Capture the cell that displays the provided text and extract its (X, Y) central coordinate. 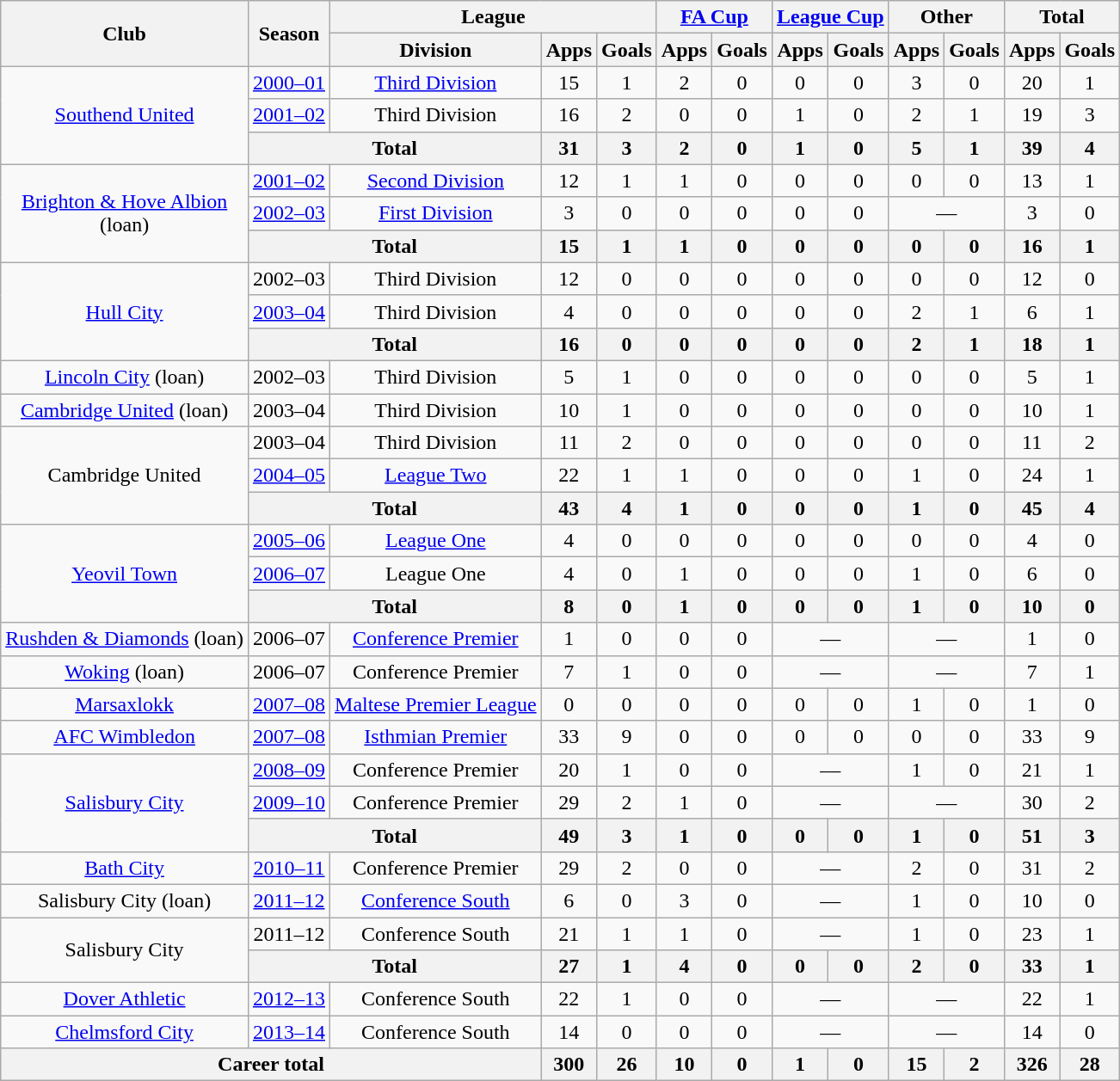
AFC Wimbledon (125, 737)
League Cup (830, 17)
Cambridge United (loan) (125, 410)
Season (289, 34)
Chelmsford City (125, 1032)
Rushden & Diamonds (loan) (125, 639)
45 (1031, 508)
326 (1031, 1065)
League (494, 17)
30 (1031, 802)
Second Division (436, 181)
49 (569, 835)
Isthmian Premier (436, 737)
Bath City (125, 868)
Salisbury City (loan) (125, 900)
Cambridge United (125, 476)
Marsaxlokk (125, 704)
39 (1031, 148)
Yeovil Town (125, 574)
Lincoln City (loan) (125, 377)
Southend United (125, 115)
26 (627, 1065)
Other (946, 17)
First Division (436, 213)
Division (436, 50)
2013–14 (289, 1032)
2008–09 (289, 770)
23 (1031, 933)
Maltese Premier League (436, 704)
Club (125, 34)
2012–13 (289, 999)
51 (1031, 835)
Woking (loan) (125, 672)
2000–01 (289, 83)
League Two (436, 476)
43 (569, 508)
Dover Athletic (125, 999)
Hull City (125, 311)
FA Cup (714, 17)
Brighton & Hove Albion(loan) (125, 213)
2010–11 (289, 868)
300 (569, 1065)
13 (1031, 181)
2005–06 (289, 541)
19 (1031, 115)
Career total (271, 1065)
2009–10 (289, 802)
18 (1031, 344)
2004–05 (289, 476)
8 (569, 606)
24 (1031, 476)
27 (569, 967)
28 (1090, 1065)
